Scan for the cell matching the given text and deliver its [X, Y] coordinate at center. 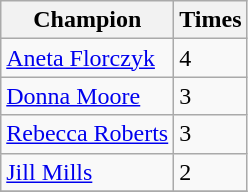
Donna Moore [88, 96]
4 [210, 58]
Times [210, 20]
Rebecca Roberts [88, 134]
2 [210, 172]
Aneta Florczyk [88, 58]
Jill Mills [88, 172]
Champion [88, 20]
